Return (X, Y) of the center of cell containing provided text 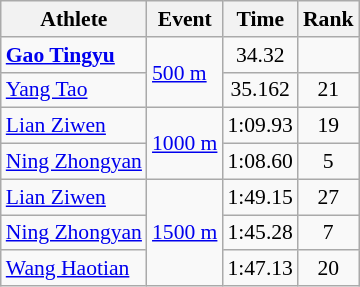
1:49.15 (260, 197)
Yang Tao (74, 90)
Wang Haotian (74, 269)
35.162 (260, 90)
5 (328, 162)
Gao Tingyu (74, 55)
1:47.13 (260, 269)
27 (328, 197)
Time (260, 19)
Athlete (74, 19)
20 (328, 269)
1500 m (184, 232)
Event (184, 19)
1:45.28 (260, 233)
1:08.60 (260, 162)
19 (328, 126)
1000 m (184, 144)
7 (328, 233)
1:09.93 (260, 126)
500 m (184, 72)
21 (328, 90)
Rank (328, 19)
34.32 (260, 55)
